Return (x, y) of the center of cell containing provided text 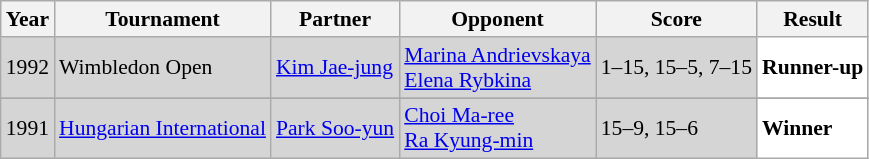
Park Soo-yun (335, 128)
Runner-up (812, 68)
Hungarian International (162, 128)
Winner (812, 128)
Result (812, 19)
1992 (28, 68)
Score (676, 19)
Tournament (162, 19)
Partner (335, 19)
Year (28, 19)
15–9, 15–6 (676, 128)
Marina Andrievskaya Elena Rybkina (498, 68)
Opponent (498, 19)
1991 (28, 128)
Kim Jae-jung (335, 68)
1–15, 15–5, 7–15 (676, 68)
Choi Ma-ree Ra Kyung-min (498, 128)
Wimbledon Open (162, 68)
